Determine the [X, Y] coordinate at the center of the cell enclosing the given text.  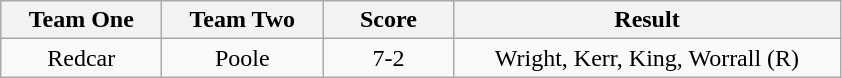
Poole [242, 58]
Team One [82, 20]
Score [388, 20]
Redcar [82, 58]
Result [647, 20]
Team Two [242, 20]
Wright, Kerr, King, Worrall (R) [647, 58]
7-2 [388, 58]
